Output the [x, y] coordinate of the center of the cell containing the given text.  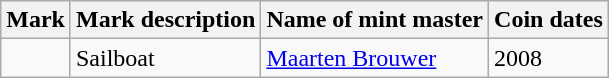
Coin dates [549, 20]
Maarten Brouwer [375, 58]
Sailboat [165, 58]
Mark description [165, 20]
Name of mint master [375, 20]
2008 [549, 58]
Mark [36, 20]
